Search for the cell housing the specified text and yield its (x, y) center coordinate. 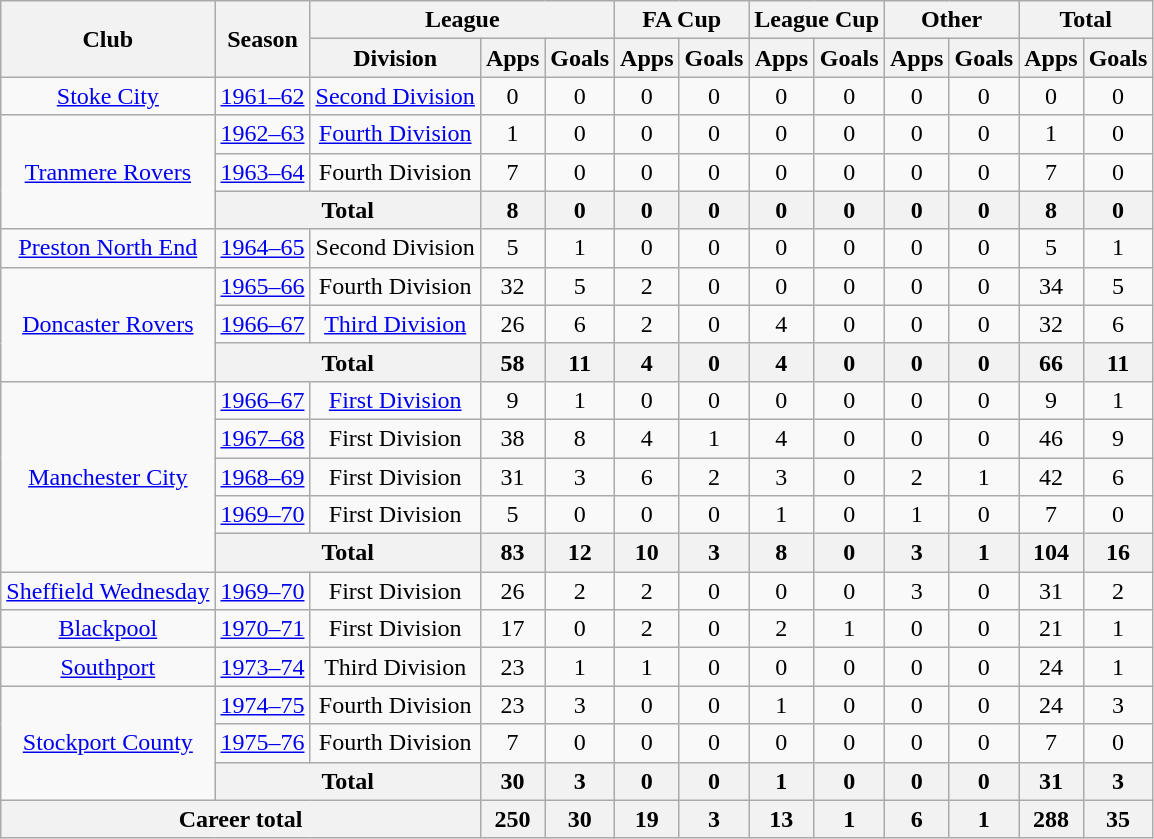
1964–65 (262, 248)
Career total (241, 819)
1962–63 (262, 134)
17 (512, 629)
Sheffield Wednesday (108, 591)
19 (647, 819)
Preston North End (108, 248)
1975–76 (262, 743)
Stoke City (108, 96)
Other (952, 20)
1965–66 (262, 286)
Stockport County (108, 743)
38 (512, 438)
10 (647, 553)
1963–64 (262, 172)
104 (1051, 553)
1974–75 (262, 705)
35 (1118, 819)
Division (395, 58)
42 (1051, 477)
Club (108, 39)
Blackpool (108, 629)
13 (782, 819)
Doncaster Rovers (108, 324)
League (462, 20)
12 (580, 553)
Manchester City (108, 476)
1961–62 (262, 96)
1968–69 (262, 477)
Season (262, 39)
21 (1051, 629)
League Cup (817, 20)
16 (1118, 553)
Tranmere Rovers (108, 172)
83 (512, 553)
1970–71 (262, 629)
58 (512, 362)
34 (1051, 286)
288 (1051, 819)
FA Cup (682, 20)
1967–68 (262, 438)
Southport (108, 667)
250 (512, 819)
1973–74 (262, 667)
46 (1051, 438)
66 (1051, 362)
